Extract the [X, Y] coordinate from the center of the cell holding the provided text.  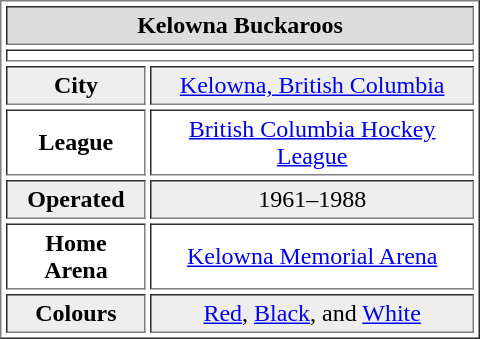
League [76, 143]
Colours [76, 314]
Kelowna Memorial Arena [312, 257]
Kelowna Buckaroos [240, 26]
Kelowna, British Columbia [312, 86]
British Columbia Hockey League [312, 143]
Red, Black, and White [312, 314]
1961–1988 [312, 200]
Operated [76, 200]
Home Arena [76, 257]
City [76, 86]
